Output the [x, y] coordinate of the center of the cell containing the given text.  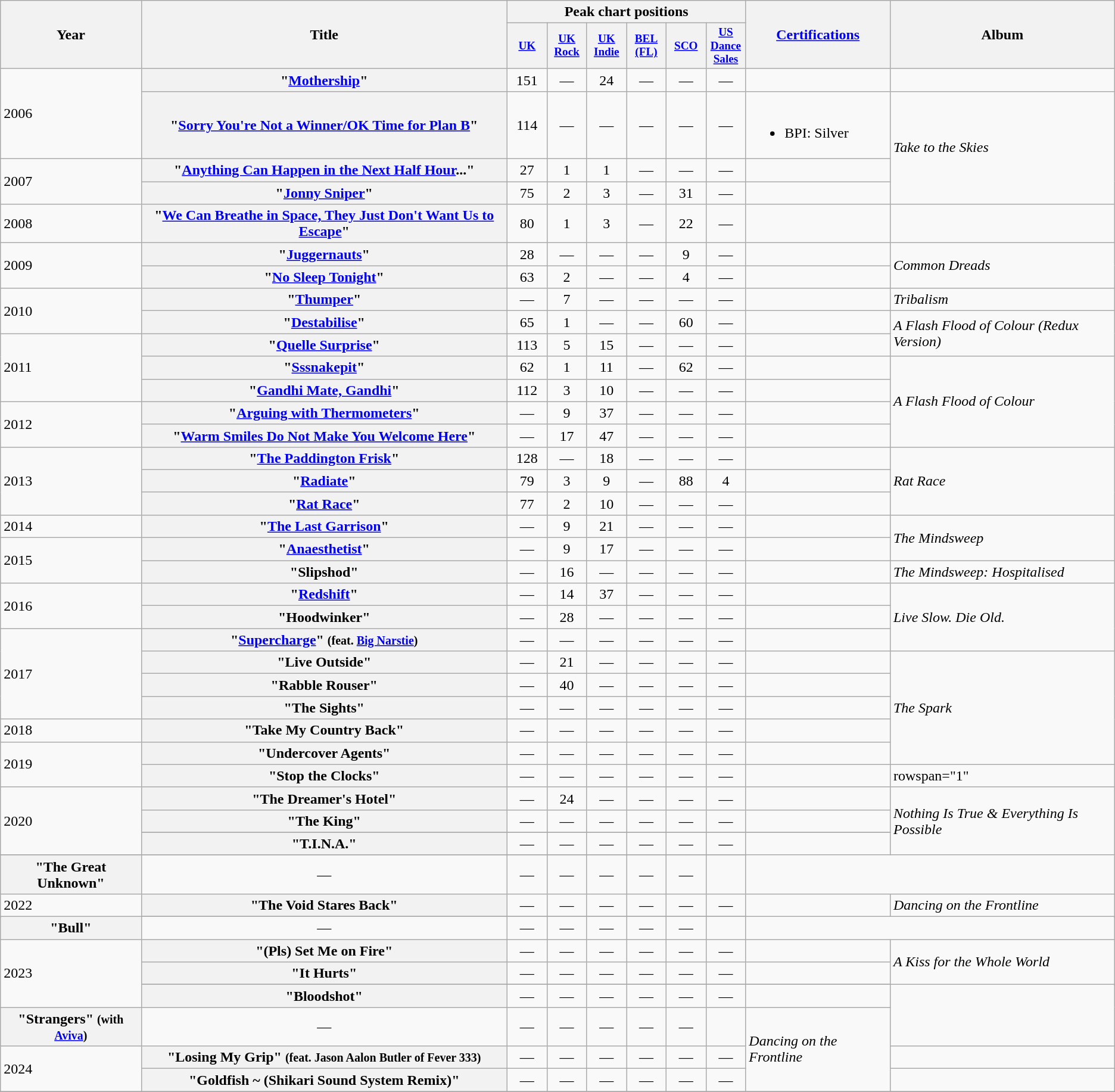
"We Can Breathe in Space, They Just Don't Want Us to Escape" [324, 224]
Take to the Skies [1002, 148]
2019 [71, 764]
A Kiss for the Whole World [1002, 962]
"Bloodshot" [324, 996]
"Bull" [71, 928]
The Mindsweep [1002, 538]
80 [527, 224]
114 [527, 125]
A Flash Flood of Colour [1002, 402]
63 [527, 277]
UK [527, 46]
Title [324, 35]
The Spark [1002, 708]
"The Great Unknown" [71, 875]
"Rat Race" [324, 503]
79 [527, 481]
22 [686, 224]
"Goldfish ~ (Shikari Sound System Remix)" [324, 1080]
"Sorry You're Not a Winner/OK Time for Plan B" [324, 125]
"Arguing with Thermometers" [324, 413]
2010 [71, 311]
"Radiate" [324, 481]
"Warm Smiles Do Not Make You Welcome Here" [324, 435]
"Strangers" (with Aviva) [71, 1027]
"The Dreamer's Hotel" [324, 798]
2015 [71, 561]
2007 [71, 182]
"Jonny Sniper" [324, 193]
SCO [686, 46]
"Rabble Rouser" [324, 685]
"Quelle Surprise" [324, 345]
2009 [71, 266]
14 [567, 595]
2014 [71, 527]
Rat Race [1002, 481]
2013 [71, 481]
"No Sleep Tonight" [324, 277]
112 [527, 390]
2023 [71, 973]
Tribalism [1002, 300]
"Hoodwinker" [324, 617]
"The Paddington Frisk" [324, 458]
2020 [71, 821]
"The Last Garrison" [324, 527]
2011 [71, 368]
"Sssnakepit" [324, 368]
UKIndie [606, 46]
151 [527, 80]
"It Hurts" [324, 973]
"Slipshod" [324, 572]
2022 [71, 906]
USDanceSales [725, 46]
Live Slow. Die Old. [1002, 617]
5 [567, 345]
65 [527, 322]
Album [1002, 35]
47 [606, 435]
A Flash Flood of Colour (Redux Version) [1002, 334]
113 [527, 345]
2024 [71, 1069]
"Undercover Agents" [324, 753]
Year [71, 35]
60 [686, 322]
Nothing Is True & Everything Is Possible [1002, 821]
"Anything Can Happen in the Next Half Hour..." [324, 170]
40 [567, 685]
"The Void Stares Back" [324, 906]
88 [686, 481]
"T.I.N.A." [324, 844]
"Redshift" [324, 595]
18 [606, 458]
Peak chart positions [626, 12]
2006 [71, 113]
31 [686, 193]
"Juggernauts" [324, 254]
"The Sights" [324, 708]
128 [527, 458]
"Live Outside" [324, 662]
2012 [71, 424]
"Supercharge" (feat. Big Narstie) [324, 640]
75 [527, 193]
11 [606, 368]
2017 [71, 674]
2008 [71, 224]
UKRock [567, 46]
"The King" [324, 821]
"Stop the Clocks" [324, 776]
"(Pls) Set Me on Fire" [324, 951]
2018 [71, 730]
77 [527, 503]
"Losing My Grip" (feat. Jason Aalon Butler of Fever 333) [324, 1057]
2016 [71, 606]
The Mindsweep: Hospitalised [1002, 572]
BPI: Silver [818, 125]
rowspan="1" [1002, 776]
16 [567, 572]
"Thumper" [324, 300]
Certifications [818, 35]
"Mothership" [324, 80]
BEL(FL) [647, 46]
Common Dreads [1002, 266]
27 [527, 170]
7 [567, 300]
"Gandhi Mate, Gandhi" [324, 390]
"Destabilise" [324, 322]
15 [606, 345]
"Anaesthetist" [324, 549]
"Take My Country Back" [324, 730]
